Output the (x, y) coordinate of the center of the cell containing the given text.  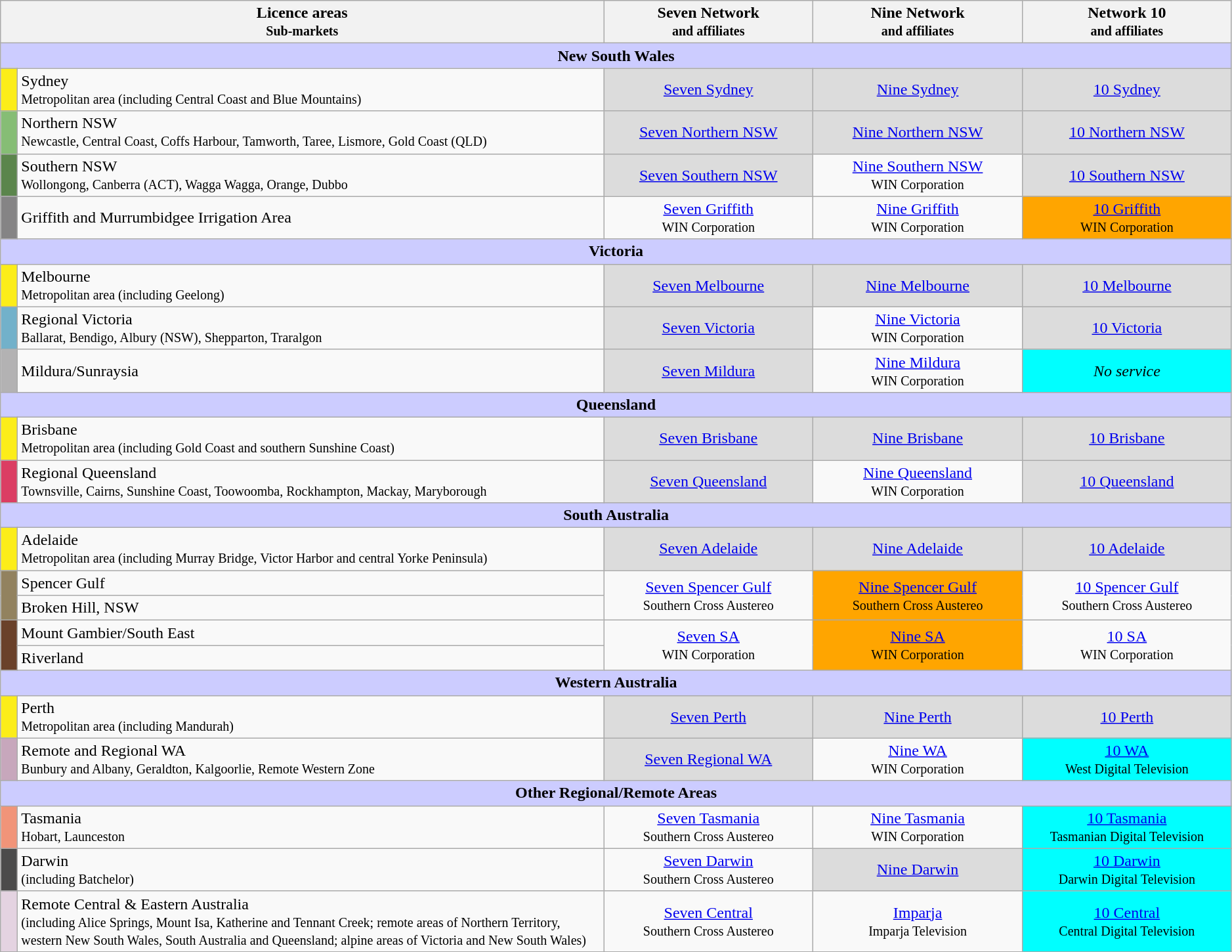
Northern NSWNewcastle, Central Coast, Coffs Harbour, Tamworth, Taree, Lismore, Gold Coast (QLD) (311, 133)
10 WAWest Digital Television (1126, 759)
Nine GriffithWIN Corporation (918, 218)
Network 10and affiliates (1126, 22)
Regional QueenslandTownsville, Cairns, Sunshine Coast, Toowoomba, Rockhampton, Mackay, Maryborough (311, 481)
Nine TasmaniaWIN Corporation (918, 827)
Nine Northern NSW (918, 133)
10 Sydney (1126, 89)
No service (1126, 370)
South Australia (616, 515)
Seven Networkand affiliates (709, 22)
New South Wales (616, 56)
10 DarwinDarwin Digital Television (1126, 869)
10 Brisbane (1126, 439)
Seven Spencer GulfSouthern Cross Austereo (709, 595)
Seven Melbourne (709, 285)
Seven SAWIN Corporation (709, 645)
10 Spencer GulfSouthern Cross Austereo (1126, 595)
Western Australia (616, 683)
Seven Queensland (709, 481)
Nine SAWIN Corporation (918, 645)
Nine Networkand affiliates (918, 22)
10 Northern NSW (1126, 133)
10 GriffithWIN Corporation (1126, 218)
10 TasmaniaTasmanian Digital Television (1126, 827)
10 Adelaide (1126, 549)
Southern NSWWollongong, Canberra (ACT), Wagga Wagga, Orange, Dubbo (311, 175)
Nine MilduraWIN Corporation (918, 370)
Nine Melbourne (918, 285)
Nine Perth (918, 717)
10 Perth (1126, 717)
AdelaideMetropolitan area (including Murray Bridge, Victor Harbor and central Yorke Peninsula) (311, 549)
Regional VictoriaBallarat, Bendigo, Albury (NSW), Shepparton, Traralgon (311, 328)
Broken Hill, NSW (311, 608)
Other Regional/Remote Areas (616, 793)
Victoria (616, 251)
Seven Victoria (709, 328)
ImparjaImparja Television (918, 921)
SydneyMetropolitan area (including Central Coast and Blue Mountains) (311, 89)
Seven Brisbane (709, 439)
TasmaniaHobart, Launceston (311, 827)
Seven Mildura (709, 370)
Seven Northern NSW (709, 133)
BrisbaneMetropolitan area (including Gold Coast and southern Sunshine Coast) (311, 439)
Seven Regional WA (709, 759)
10 Victoria (1126, 328)
10 Queensland (1126, 481)
Nine VictoriaWIN Corporation (918, 328)
Nine WAWIN Corporation (918, 759)
Seven Sydney (709, 89)
Nine Southern NSWWIN Corporation (918, 175)
Seven DarwinSouthern Cross Austereo (709, 869)
10 Melbourne (1126, 285)
Nine Spencer GulfSouthern Cross Austereo (918, 595)
Mildura/Sunraysia (311, 370)
Licence areasSub-markets (302, 22)
Queensland (616, 404)
PerthMetropolitan area (including Mandurah) (311, 717)
Seven GriffithWIN Corporation (709, 218)
10 Southern NSW (1126, 175)
Nine Sydney (918, 89)
Nine Brisbane (918, 439)
Seven CentralSouthern Cross Austereo (709, 921)
Darwin(including Batchelor) (311, 869)
Griffith and Murrumbidgee Irrigation Area (311, 218)
10 SAWIN Corporation (1126, 645)
Nine QueenslandWIN Corporation (918, 481)
Mount Gambier/South East (311, 633)
Seven TasmaniaSouthern Cross Austereo (709, 827)
Nine Darwin (918, 869)
Riverland (311, 658)
Spencer Gulf (311, 583)
Remote and Regional WABunbury and Albany, Geraldton, Kalgoorlie, Remote Western Zone (311, 759)
10 CentralCentral Digital Television (1126, 921)
Seven Southern NSW (709, 175)
Seven Perth (709, 717)
Nine Adelaide (918, 549)
Seven Adelaide (709, 549)
MelbourneMetropolitan area (including Geelong) (311, 285)
